Return the (x, y) coordinate for the center point of the cell that contains the specified text.  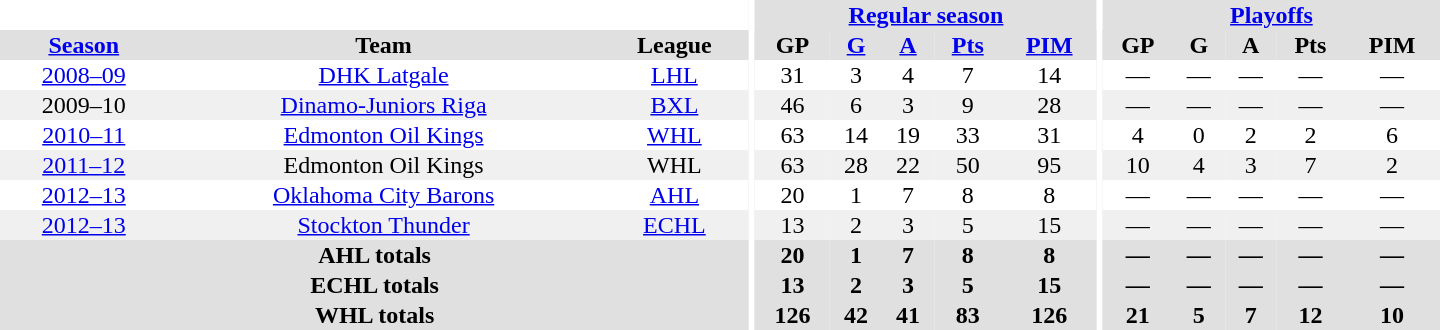
Oklahoma City Barons (384, 195)
2008–09 (84, 75)
42 (856, 315)
AHL (675, 195)
33 (968, 135)
0 (1199, 135)
95 (1049, 165)
2011–12 (84, 165)
LHL (675, 75)
Regular season (926, 15)
ECHL totals (374, 285)
Season (84, 45)
19 (908, 135)
22 (908, 165)
League (675, 45)
BXL (675, 105)
9 (968, 105)
21 (1138, 315)
Team (384, 45)
DHK Latgale (384, 75)
Stockton Thunder (384, 225)
2009–10 (84, 105)
AHL totals (374, 255)
Playoffs (1272, 15)
ECHL (675, 225)
12 (1310, 315)
50 (968, 165)
83 (968, 315)
41 (908, 315)
WHL totals (374, 315)
46 (792, 105)
2010–11 (84, 135)
Dinamo-Juniors Riga (384, 105)
